Pinpoint the cell where the given text exists, returning its [X, Y] midpoint coordinate. 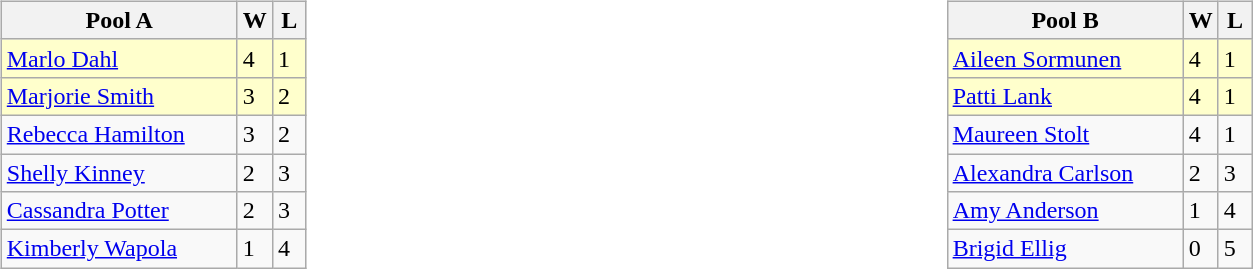
Kimberly Wapola [119, 249]
5 [1235, 249]
Brigid Ellig [1065, 249]
0 [1200, 249]
Aileen Sormunen [1065, 58]
Pool A [119, 20]
Amy Anderson [1065, 211]
Maureen Stolt [1065, 134]
Pool B [1065, 20]
Cassandra Potter [119, 211]
Marlo Dahl [119, 58]
Alexandra Carlson [1065, 173]
Marjorie Smith [119, 96]
Shelly Kinney [119, 173]
Rebecca Hamilton [119, 134]
Patti Lank [1065, 96]
